Identify which cell holds the provided text, then report its [X, Y] central coordinate. 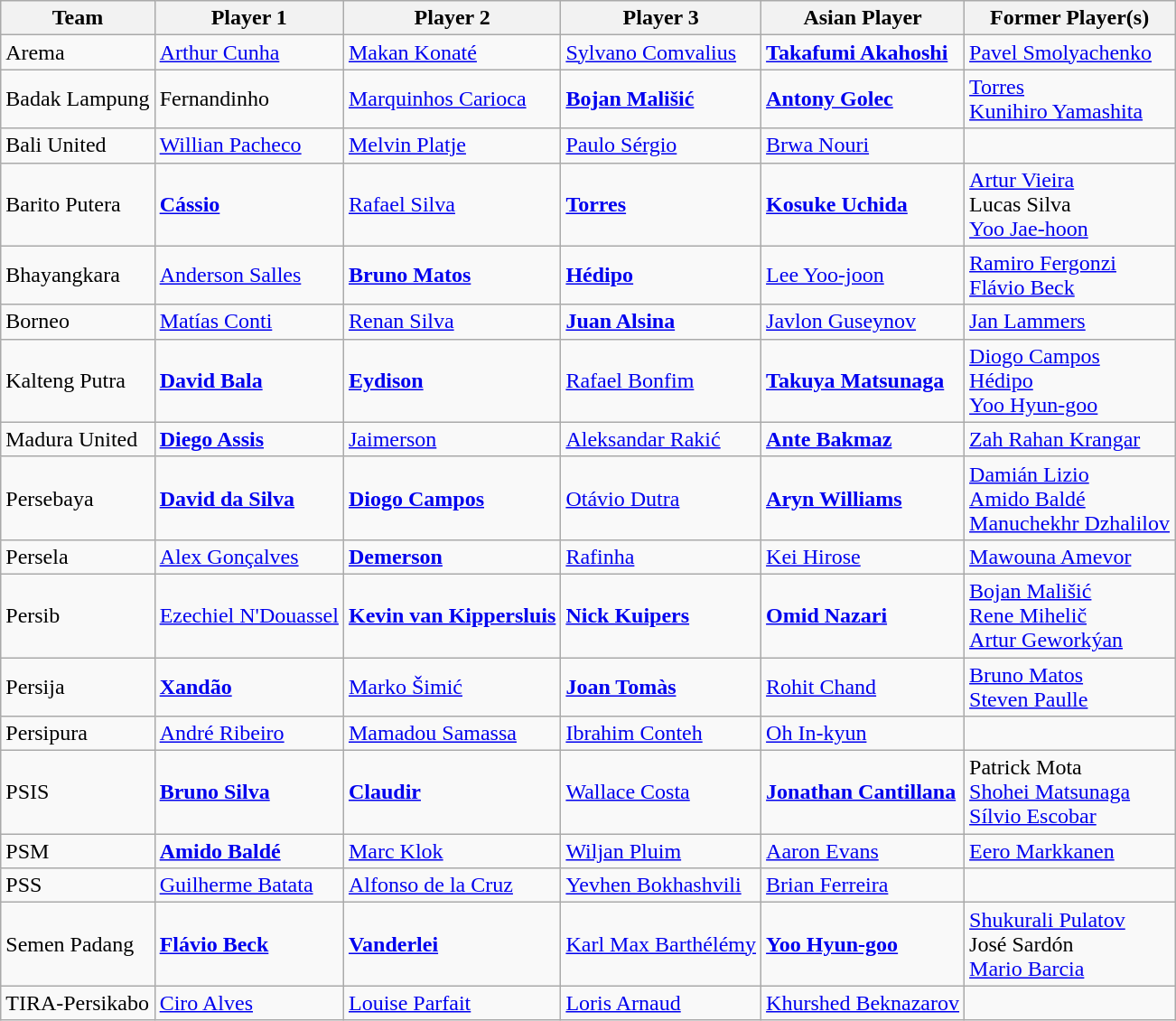
Cássio [249, 204]
Patrick Mota Shohei Matsunaga Sílvio Escobar [1069, 792]
André Ribeiro [249, 734]
David da Silva [249, 498]
Eydison [452, 380]
Melvin Platje [452, 145]
Diogo Campos [452, 498]
Nick Kuipers [661, 615]
Barito Putera [78, 204]
Juan Alsina [661, 322]
Aaron Evans [863, 851]
Kalteng Putra [78, 380]
Ibrahim Conteh [661, 734]
Javlon Guseynov [863, 322]
Rafael Bonfim [661, 380]
Lee Yoo-joon [863, 275]
Rafinha [661, 557]
Oh In-kyun [863, 734]
Eero Markkanen [1069, 851]
Yoo Hyun-goo [863, 944]
Jaimerson [452, 439]
Former Player(s) [1069, 18]
Sylvano Comvalius [661, 52]
Karl Max Barthélémy [661, 944]
Team [78, 18]
Arthur Cunha [249, 52]
Aryn Williams [863, 498]
Makan Konaté [452, 52]
Badak Lampung [78, 99]
Aleksandar Rakić [661, 439]
Rafael Silva [452, 204]
Matías Conti [249, 322]
Player 3 [661, 18]
Khurshed Beknazarov [863, 1003]
Alex Gonçalves [249, 557]
Kei Hirose [863, 557]
Diego Assis [249, 439]
Hédipo [661, 275]
Torres Kunihiro Yamashita [1069, 99]
Alfonso de la Cruz [452, 885]
Persija [78, 687]
Takafumi Akahoshi [863, 52]
Takuya Matsunaga [863, 380]
Amido Baldé [249, 851]
Diogo Campos Hédipo Yoo Hyun-goo [1069, 380]
Ezechiel N'Douassel [249, 615]
Omid Nazari [863, 615]
Kosuke Uchida [863, 204]
Claudir [452, 792]
Zah Rahan Krangar [1069, 439]
Anderson Salles [249, 275]
Brian Ferreira [863, 885]
Madura United [78, 439]
Guilherme Batata [249, 885]
Persela [78, 557]
Mamadou Samassa [452, 734]
Damián Lizio Amido Baldé Manuchekhr Dzhalilov [1069, 498]
Xandão [249, 687]
Yevhen Bokhashvili [661, 885]
Louise Parfait [452, 1003]
Bhayangkara [78, 275]
Wallace Costa [661, 792]
Otávio Dutra [661, 498]
PSM [78, 851]
Ramiro Fergonzi Flávio Beck [1069, 275]
Persebaya [78, 498]
Marc Klok [452, 851]
Flávio Beck [249, 944]
Bruno Matos [452, 275]
Jan Lammers [1069, 322]
Rohit Chand [863, 687]
Renan Silva [452, 322]
Antony Golec [863, 99]
Marko Šimić [452, 687]
Bali United [78, 145]
Pavel Smolyachenko [1069, 52]
Bruno Silva [249, 792]
Bojan Mališić [661, 99]
Player 1 [249, 18]
Semen Padang [78, 944]
Player 2 [452, 18]
TIRA-Persikabo [78, 1003]
Paulo Sérgio [661, 145]
Wiljan Pluim [661, 851]
Ciro Alves [249, 1003]
Torres [661, 204]
Willian Pacheco [249, 145]
Demerson [452, 557]
Shukurali Pulatov José Sardón Mario Barcia [1069, 944]
Marquinhos Carioca [452, 99]
Artur Vieira Lucas Silva Yoo Jae-hoon [1069, 204]
Vanderlei [452, 944]
PSIS [78, 792]
David Bala [249, 380]
Loris Arnaud [661, 1003]
Jonathan Cantillana [863, 792]
PSS [78, 885]
Persib [78, 615]
Arema [78, 52]
Bojan Mališić Rene Mihelič Artur Geworkýan [1069, 615]
Bruno Matos Steven Paulle [1069, 687]
Asian Player [863, 18]
Mawouna Amevor [1069, 557]
Brwa Nouri [863, 145]
Fernandinho [249, 99]
Joan Tomàs [661, 687]
Persipura [78, 734]
Borneo [78, 322]
Kevin van Kippersluis [452, 615]
Ante Bakmaz [863, 439]
